Find where the given text appears and provide that cell's center as [X, Y] coordinate. 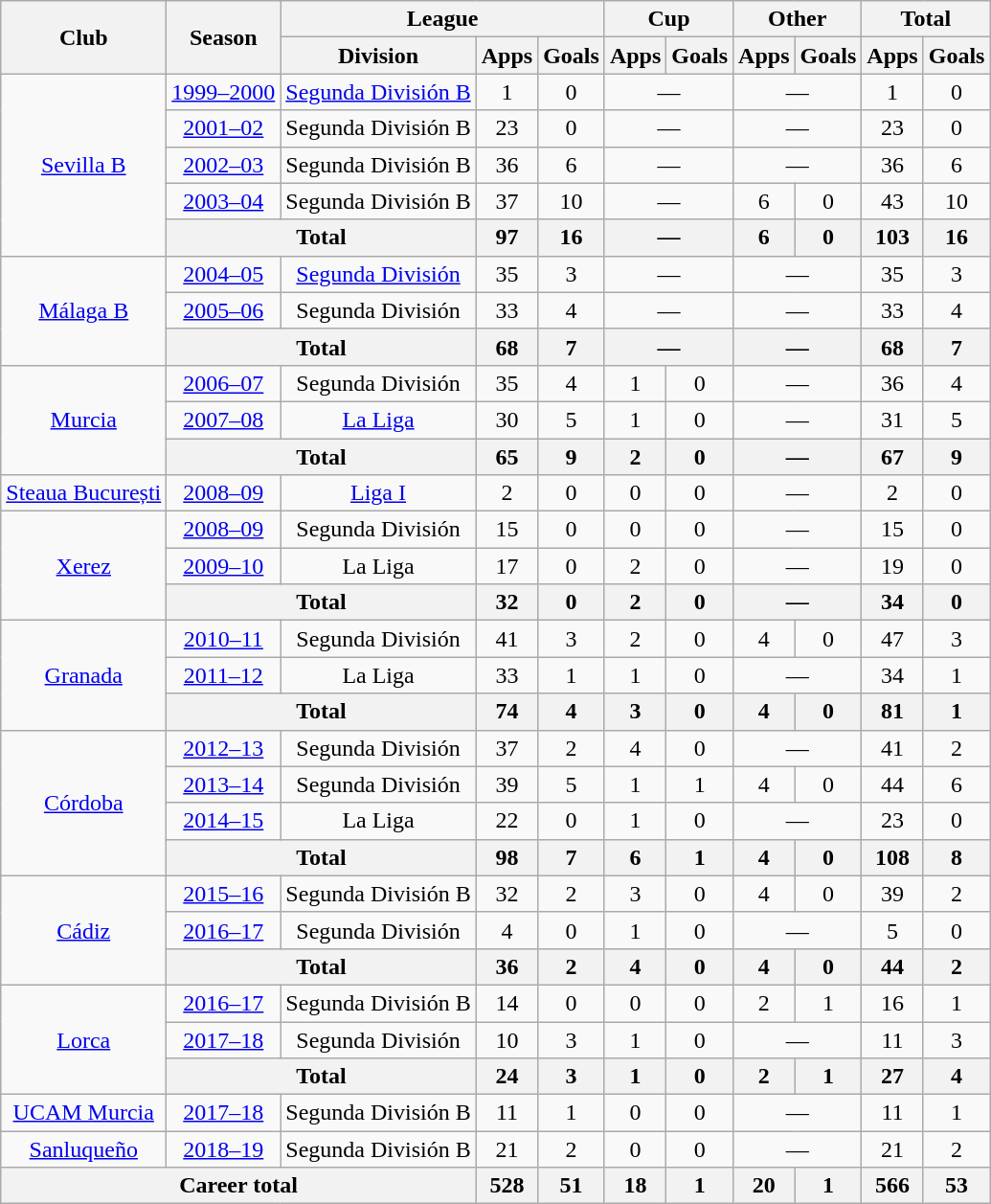
Cádiz [84, 930]
Lorca [84, 1039]
2011–12 [224, 675]
2012–13 [224, 748]
2002–03 [224, 165]
18 [635, 1186]
2001–02 [224, 128]
97 [507, 238]
Córdoba [84, 803]
24 [507, 1077]
Xerez [84, 566]
19 [892, 566]
2015–16 [224, 894]
22 [507, 821]
Sanluqueño [84, 1149]
1999–2000 [224, 92]
14 [507, 1003]
53 [957, 1186]
30 [507, 420]
528 [507, 1186]
27 [892, 1077]
2013–14 [224, 784]
81 [892, 712]
Murcia [84, 420]
2018–19 [224, 1149]
2010–11 [224, 639]
Granada [84, 675]
43 [892, 201]
2005–06 [224, 310]
Club [84, 37]
103 [892, 238]
47 [892, 639]
2003–04 [224, 201]
2007–08 [224, 420]
2004–05 [224, 274]
20 [764, 1186]
65 [507, 457]
Sevilla B [84, 165]
108 [892, 857]
566 [892, 1186]
Liga I [378, 493]
Steaua București [84, 493]
Career total [238, 1186]
Season [224, 37]
2014–15 [224, 821]
2009–10 [224, 566]
67 [892, 457]
Division [378, 56]
74 [507, 712]
98 [507, 857]
Cup [668, 19]
Málaga B [84, 310]
51 [572, 1186]
31 [892, 420]
8 [957, 857]
Other [798, 19]
League [442, 19]
UCAM Murcia [84, 1113]
17 [507, 566]
2006–07 [224, 383]
